Search for the cell housing the specified text and yield its [X, Y] center coordinate. 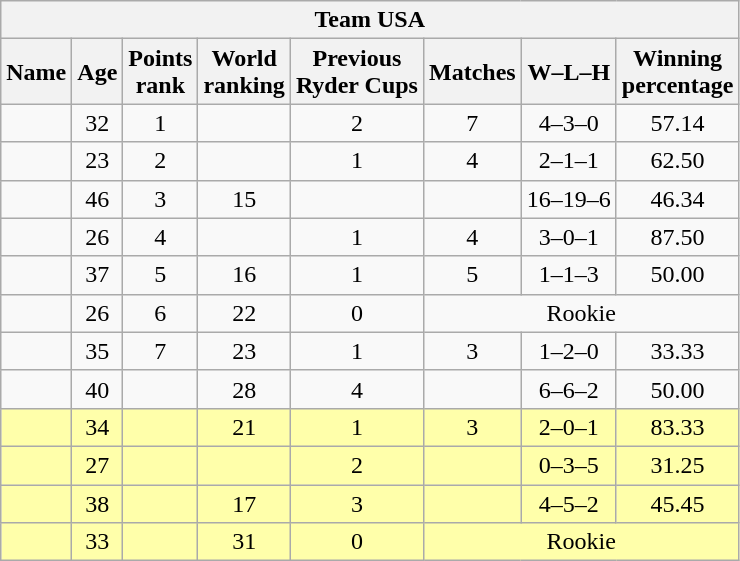
28 [244, 389]
6–6–2 [568, 389]
Winningpercentage [678, 72]
Team USA [370, 20]
38 [98, 503]
37 [98, 275]
33 [98, 542]
62.50 [678, 161]
16–19–6 [568, 199]
Name [36, 72]
W–L–H [568, 72]
1–2–0 [568, 351]
6 [160, 313]
Matches [472, 72]
3–0–1 [568, 237]
35 [98, 351]
83.33 [678, 427]
Pointsrank [160, 72]
31 [244, 542]
PreviousRyder Cups [356, 72]
21 [244, 427]
15 [244, 199]
32 [98, 123]
87.50 [678, 237]
Worldranking [244, 72]
Age [98, 72]
2–1–1 [568, 161]
33.33 [678, 351]
27 [98, 465]
4–3–0 [568, 123]
34 [98, 427]
16 [244, 275]
40 [98, 389]
2–0–1 [568, 427]
22 [244, 313]
17 [244, 503]
31.25 [678, 465]
4–5–2 [568, 503]
1–1–3 [568, 275]
46 [98, 199]
0–3–5 [568, 465]
45.45 [678, 503]
46.34 [678, 199]
57.14 [678, 123]
